Detect which cell encompasses the target text, then output its [x, y] center coordinate. 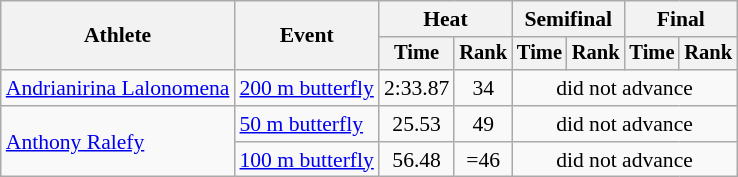
Anthony Ralefy [118, 142]
Event [306, 36]
25.53 [416, 124]
49 [483, 124]
34 [483, 88]
Semifinal [568, 19]
50 m butterfly [306, 124]
200 m butterfly [306, 88]
Heat [446, 19]
2:33.87 [416, 88]
Athlete [118, 36]
Final [680, 19]
Andrianirina Lalonomena [118, 88]
